Search for the cell housing the specified text and yield its [X, Y] center coordinate. 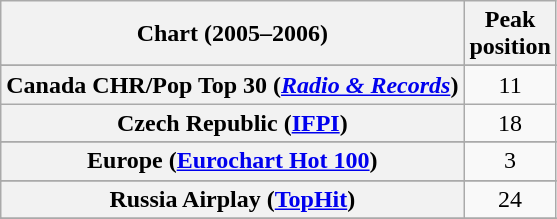
Czech Republic (IFPI) [232, 123]
3 [510, 161]
Chart (2005–2006) [232, 34]
Russia Airplay (TopHit) [232, 199]
11 [510, 85]
Europe (Eurochart Hot 100) [232, 161]
24 [510, 199]
Canada CHR/Pop Top 30 (Radio & Records) [232, 85]
18 [510, 123]
Peakposition [510, 34]
